Extract the [X, Y] coordinate from the center of the cell holding the provided text.  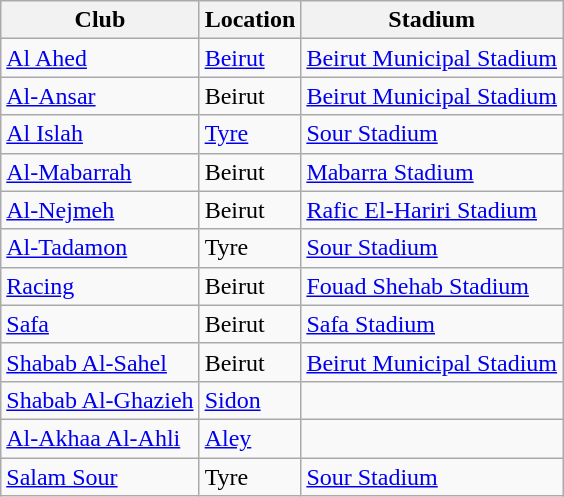
Sidon [250, 400]
Al-Nejmeh [100, 210]
Stadium [432, 20]
Location [250, 20]
Shabab Al-Sahel [100, 362]
Safa Stadium [432, 324]
Rafic El-Hariri Stadium [432, 210]
Club [100, 20]
Al Islah [100, 134]
Al-Akhaa Al-Ahli [100, 438]
Racing [100, 286]
Safa [100, 324]
Al-Ansar [100, 96]
Aley [250, 438]
Al-Tadamon [100, 248]
Fouad Shehab Stadium [432, 286]
Al Ahed [100, 58]
Al-Mabarrah [100, 172]
Salam Sour [100, 477]
Shabab Al-Ghazieh [100, 400]
Mabarra Stadium [432, 172]
